From the cell containing the given text, extract its center point as (X, Y) coordinate. 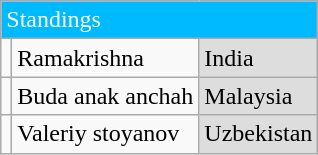
Ramakrishna (106, 58)
Standings (160, 20)
India (258, 58)
Uzbekistan (258, 134)
Buda anak anchah (106, 96)
Malaysia (258, 96)
Valeriy stoyanov (106, 134)
